Output the [X, Y] coordinate of the center of the cell containing the given text.  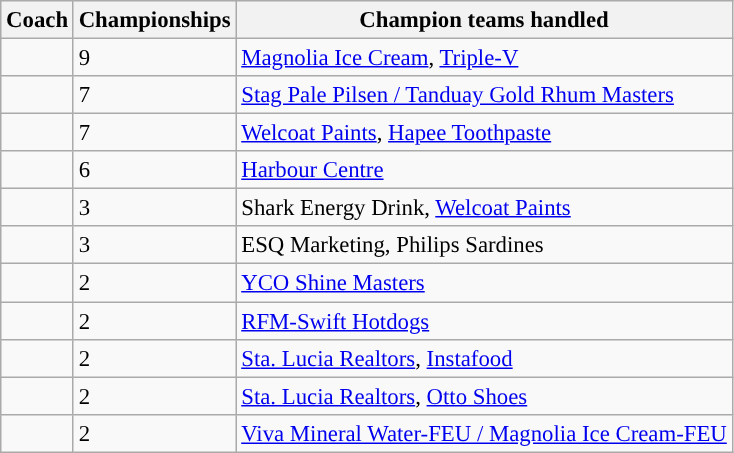
Champion teams handled [484, 20]
6 [154, 170]
Shark Energy Drink, Welcoat Paints [484, 208]
Harbour Centre [484, 170]
ESQ Marketing, Philips Sardines [484, 245]
Magnolia Ice Cream, Triple-V [484, 58]
RFM-Swift Hotdogs [484, 321]
Sta. Lucia Realtors, Instafood [484, 358]
YCO Shine Masters [484, 283]
Viva Mineral Water-FEU / Magnolia Ice Cream-FEU [484, 433]
9 [154, 58]
Stag Pale Pilsen / Tanduay Gold Rhum Masters [484, 95]
Coach [38, 20]
Championships [154, 20]
Sta. Lucia Realtors, Otto Shoes [484, 396]
Welcoat Paints, Hapee Toothpaste [484, 133]
